Pinpoint the cell where the given text exists, returning its (x, y) midpoint coordinate. 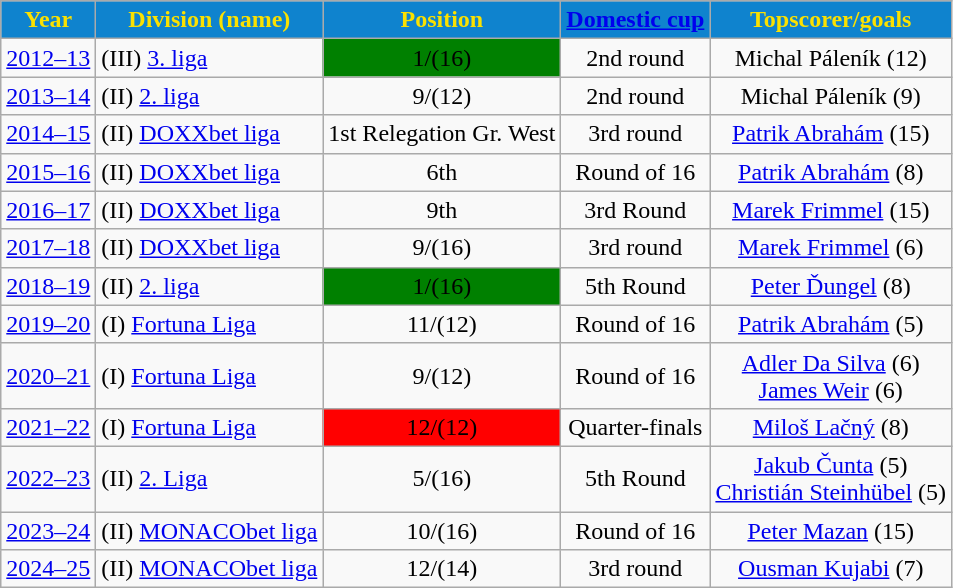
Ousman Kujabi (7) (831, 569)
2017–18 (48, 248)
2024–25 (48, 569)
Year (48, 20)
Michal Páleník (9) (831, 96)
Domestic cup (636, 20)
(III) 3. liga (210, 58)
2012–13 (48, 58)
2020–21 (48, 376)
Patrik Abrahám (8) (831, 172)
(II) 2. Liga (210, 478)
Division (name) (210, 20)
12/(14) (442, 569)
3rd Round (636, 210)
Marek Frimmel (6) (831, 248)
Michal Páleník (12) (831, 58)
Topscorer/goals (831, 20)
Quarter-finals (636, 427)
Peter Ďungel (8) (831, 286)
Jakub Čunta (5) Christián Steinhübel (5) (831, 478)
2023–24 (48, 531)
6th (442, 172)
12/(12) (442, 427)
Patrik Abrahám (5) (831, 324)
2014–15 (48, 134)
Peter Mazan (15) (831, 531)
11/(12) (442, 324)
2019–20 (48, 324)
1st Relegation Gr. West (442, 134)
10/(16) (442, 531)
9/(16) (442, 248)
2016–17 (48, 210)
Position (442, 20)
Marek Frimmel (15) (831, 210)
2022–23 (48, 478)
2015–16 (48, 172)
2021–22 (48, 427)
2018–19 (48, 286)
5/(16) (442, 478)
Patrik Abrahám (15) (831, 134)
9th (442, 210)
Miloš Lačný (8) (831, 427)
2013–14 (48, 96)
Adler Da Silva (6) James Weir (6) (831, 376)
